For the text-containing cell, return its midpoint in [X, Y] coordinate format. 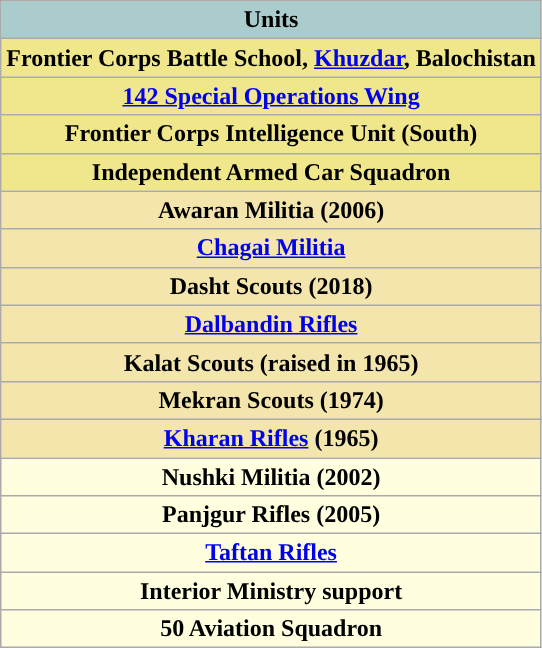
Kharan Rifles (1965) [272, 438]
Frontier Corps Battle School, Khuzdar, Balochistan [272, 58]
Mekran Scouts (1974) [272, 400]
Panjgur Rifles (2005) [272, 515]
Taftan Rifles [272, 553]
Chagai Militia [272, 248]
Units [272, 20]
50 Aviation Squadron [272, 629]
Dalbandin Rifles [272, 324]
Interior Ministry support [272, 591]
Kalat Scouts (raised in 1965) [272, 362]
Independent Armed Car Squadron [272, 172]
Awaran Militia (2006) [272, 210]
142 Special Operations Wing [272, 96]
Frontier Corps Intelligence Unit (South) [272, 134]
Nushki Militia (2002) [272, 477]
Dasht Scouts (2018) [272, 286]
